Find where the given text appears and provide that cell's center as [x, y] coordinate. 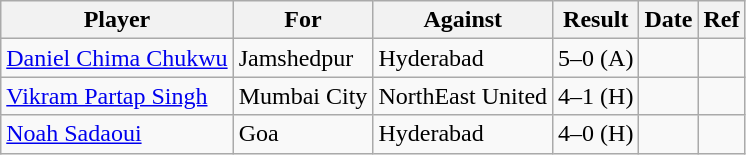
Noah Sadaoui [117, 134]
For [303, 20]
Player [117, 20]
Jamshedpur [303, 58]
Result [596, 20]
4–0 (H) [596, 134]
5–0 (A) [596, 58]
Daniel Chima Chukwu [117, 58]
Vikram Partap Singh [117, 96]
Goa [303, 134]
Date [668, 20]
4–1 (H) [596, 96]
NorthEast United [463, 96]
Against [463, 20]
Mumbai City [303, 96]
Ref [722, 20]
